From the cell containing the given text, extract its center point as (X, Y) coordinate. 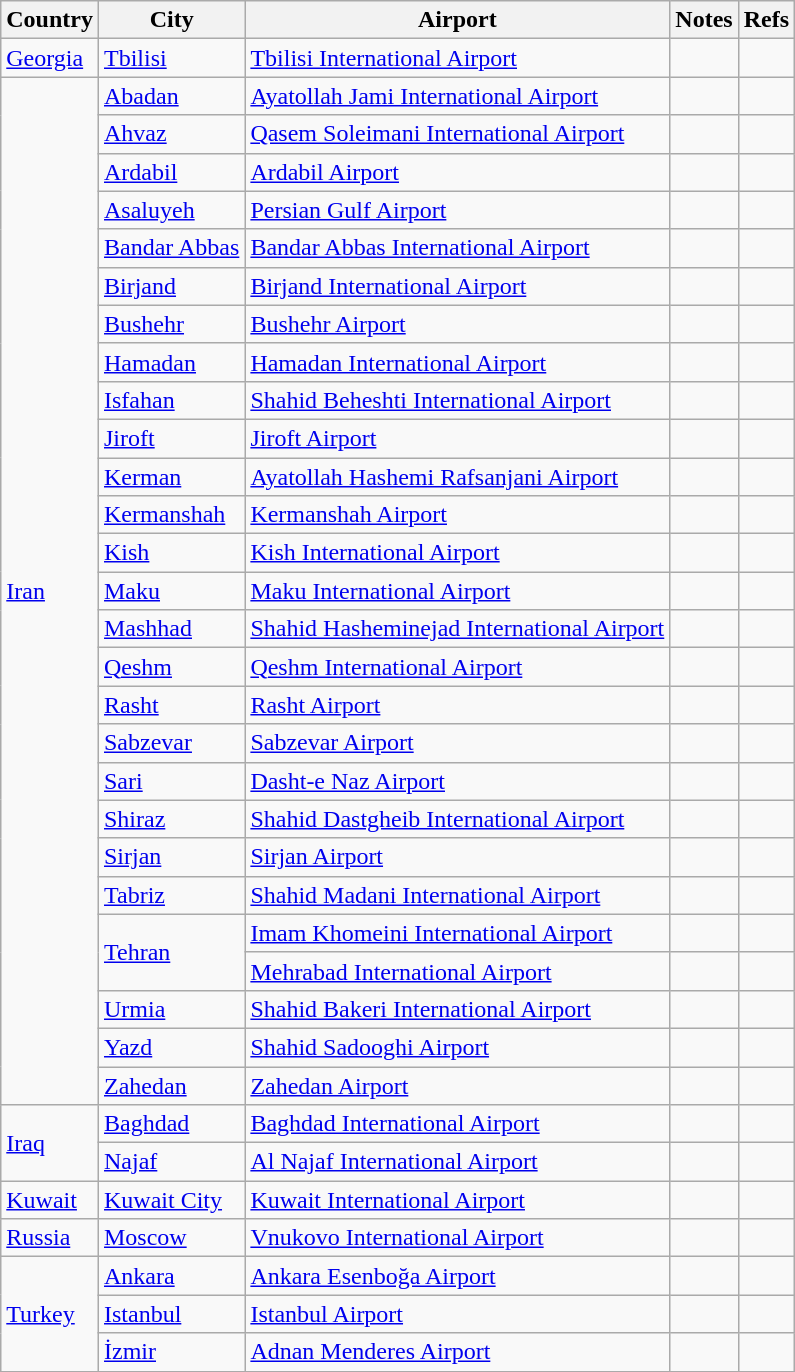
İzmir (171, 1352)
Bushehr (171, 324)
Birjand (171, 286)
Country (50, 20)
Qasem Soleimani International Airport (458, 134)
Kermanshah (171, 515)
City (171, 20)
Sari (171, 781)
Qeshm International Airport (458, 667)
Sabzevar Airport (458, 743)
Tbilisi International Airport (458, 58)
Asaluyeh (171, 210)
Ardabil (171, 172)
Al Najaf International Airport (458, 1162)
Shahid Madani International Airport (458, 895)
Ayatollah Hashemi Rafsanjani Airport (458, 477)
Kish International Airport (458, 553)
Kuwait (50, 1200)
Mashhad (171, 629)
Birjand International Airport (458, 286)
Adnan Menderes Airport (458, 1352)
Shahid Hasheminejad International Airport (458, 629)
Bandar Abbas (171, 248)
Baghdad International Airport (458, 1124)
Shahid Bakeri International Airport (458, 1009)
Iran (50, 591)
Urmia (171, 1009)
Bandar Abbas International Airport (458, 248)
Notes (704, 20)
Sirjan Airport (458, 857)
Mehrabad International Airport (458, 971)
Ardabil Airport (458, 172)
Hamadan International Airport (458, 362)
Isfahan (171, 400)
Najaf (171, 1162)
Jiroft (171, 438)
Ayatollah Jami International Airport (458, 96)
Russia (50, 1238)
Kuwait City (171, 1200)
Iraq (50, 1143)
Tabriz (171, 895)
Tehran (171, 952)
Zahedan (171, 1085)
Turkey (50, 1314)
Bushehr Airport (458, 324)
Zahedan Airport (458, 1085)
Abadan (171, 96)
Tbilisi (171, 58)
Imam Khomeini International Airport (458, 933)
Ahvaz (171, 134)
Istanbul Airport (458, 1314)
Dasht-e Naz Airport (458, 781)
Kermanshah Airport (458, 515)
Kish (171, 553)
Persian Gulf Airport (458, 210)
Maku (171, 591)
Yazd (171, 1047)
Shahid Sadooghi Airport (458, 1047)
Refs (766, 20)
Rasht Airport (458, 705)
Baghdad (171, 1124)
Georgia (50, 58)
Moscow (171, 1238)
Ankara Esenboğa Airport (458, 1276)
Hamadan (171, 362)
Istanbul (171, 1314)
Sabzevar (171, 743)
Shahid Dastgheib International Airport (458, 819)
Ankara (171, 1276)
Kuwait International Airport (458, 1200)
Shahid Beheshti International Airport (458, 400)
Kerman (171, 477)
Shiraz (171, 819)
Rasht (171, 705)
Airport (458, 20)
Maku International Airport (458, 591)
Sirjan (171, 857)
Qeshm (171, 667)
Vnukovo International Airport (458, 1238)
Jiroft Airport (458, 438)
